Output the (X, Y) coordinate of the center of the cell containing the given text.  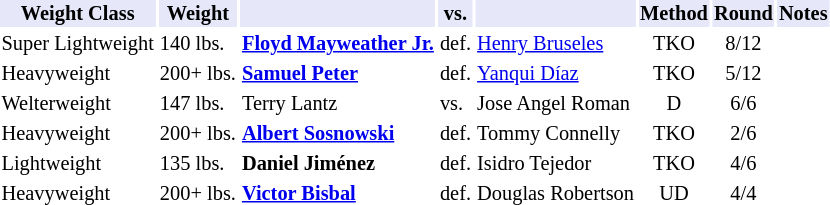
Super Lightweight (78, 44)
Yanqui Díaz (556, 74)
Daniel Jiménez (338, 164)
8/12 (743, 44)
Henry Bruseles (556, 44)
D (674, 104)
Tommy Connelly (556, 134)
6/6 (743, 104)
4/6 (743, 164)
Jose Angel Roman (556, 104)
Albert Sosnowski (338, 134)
Weight (198, 14)
Lightweight (78, 164)
Terry Lantz (338, 104)
Samuel Peter (338, 74)
Round (743, 14)
Floyd Mayweather Jr. (338, 44)
2/6 (743, 134)
Method (674, 14)
147 lbs. (198, 104)
Weight Class (78, 14)
135 lbs. (198, 164)
Isidro Tejedor (556, 164)
5/12 (743, 74)
140 lbs. (198, 44)
Notes (803, 14)
Welterweight (78, 104)
